From the cell containing the given text, extract its center point as (X, Y) coordinate. 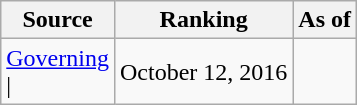
October 12, 2016 (203, 72)
Source (58, 20)
As of (325, 20)
Governing| (58, 72)
Ranking (203, 20)
